For the text-containing cell, return its midpoint in [x, y] coordinate format. 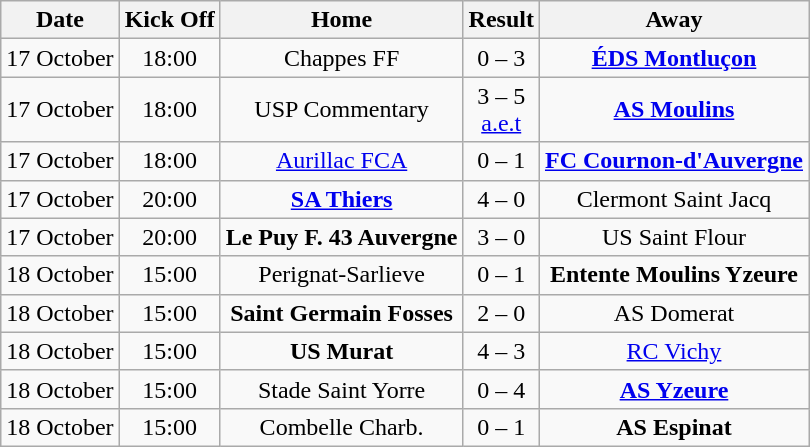
FC Cournon-d'Auvergne [674, 161]
Combelle Charb. [342, 427]
Aurillac FCA [342, 161]
2 – 0 [501, 313]
4 – 0 [501, 199]
SA Thiers [342, 199]
ÉDS Montluçon [674, 58]
Kick Off [170, 20]
Away [674, 20]
0 – 3 [501, 58]
4 – 3 [501, 351]
Perignat-Sarlieve [342, 275]
US Saint Flour [674, 237]
Date [60, 20]
AS Yzeure [674, 389]
USP Commentary [342, 110]
Saint Germain Fosses [342, 313]
Result [501, 20]
Le Puy F. 43 Auvergne [342, 237]
Chappes FF [342, 58]
0 – 4 [501, 389]
AS Espinat [674, 427]
3 – 0 [501, 237]
Clermont Saint Jacq [674, 199]
AS Domerat [674, 313]
Home [342, 20]
US Murat [342, 351]
3 – 5 a.e.t [501, 110]
RC Vichy [674, 351]
Stade Saint Yorre [342, 389]
AS Moulins [674, 110]
Entente Moulins Yzeure [674, 275]
